Search for the cell housing the specified text and yield its [x, y] center coordinate. 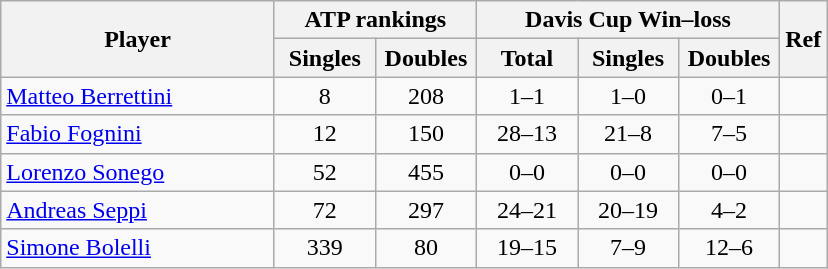
0–1 [730, 96]
1–0 [628, 96]
1–1 [526, 96]
297 [426, 210]
Ref [804, 39]
Total [526, 58]
150 [426, 134]
Lorenzo Sonego [138, 172]
21–8 [628, 134]
72 [324, 210]
8 [324, 96]
455 [426, 172]
Fabio Fognini [138, 134]
Player [138, 39]
208 [426, 96]
Matteo Berrettini [138, 96]
7–9 [628, 248]
28–13 [526, 134]
Simone Bolelli [138, 248]
4–2 [730, 210]
ATP rankings [375, 20]
52 [324, 172]
19–15 [526, 248]
12–6 [730, 248]
20–19 [628, 210]
12 [324, 134]
7–5 [730, 134]
Davis Cup Win–loss [628, 20]
Andreas Seppi [138, 210]
339 [324, 248]
24–21 [526, 210]
80 [426, 248]
